Search for the cell housing the specified text and yield its (X, Y) center coordinate. 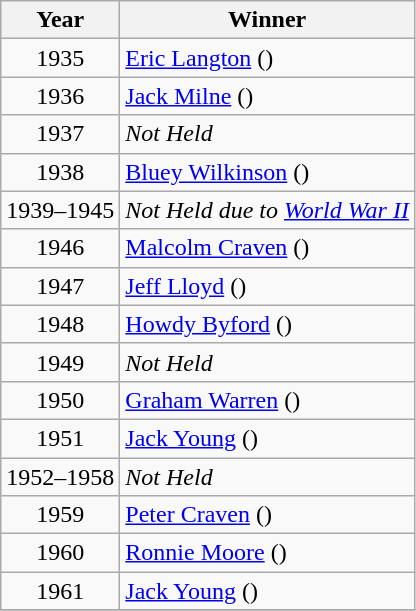
1946 (60, 248)
Peter Craven () (268, 515)
1938 (60, 172)
1959 (60, 515)
1937 (60, 134)
Howdy Byford () (268, 324)
1935 (60, 58)
Winner (268, 20)
1961 (60, 591)
1949 (60, 362)
1948 (60, 324)
1952–1958 (60, 477)
Malcolm Craven () (268, 248)
Graham Warren () (268, 400)
Year (60, 20)
Jeff Lloyd () (268, 286)
Not Held due to World War II (268, 210)
Ronnie Moore () (268, 553)
Jack Milne () (268, 96)
Eric Langton () (268, 58)
1960 (60, 553)
Bluey Wilkinson () (268, 172)
1951 (60, 438)
1939–1945 (60, 210)
1947 (60, 286)
1950 (60, 400)
1936 (60, 96)
